Find where the given text appears and provide that cell's center as [X, Y] coordinate. 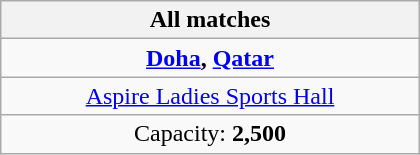
Aspire Ladies Sports Hall [210, 96]
All matches [210, 20]
Capacity: 2,500 [210, 134]
Doha, Qatar [210, 58]
